Determine the [x, y] coordinate at the center of the cell enclosing the given text.  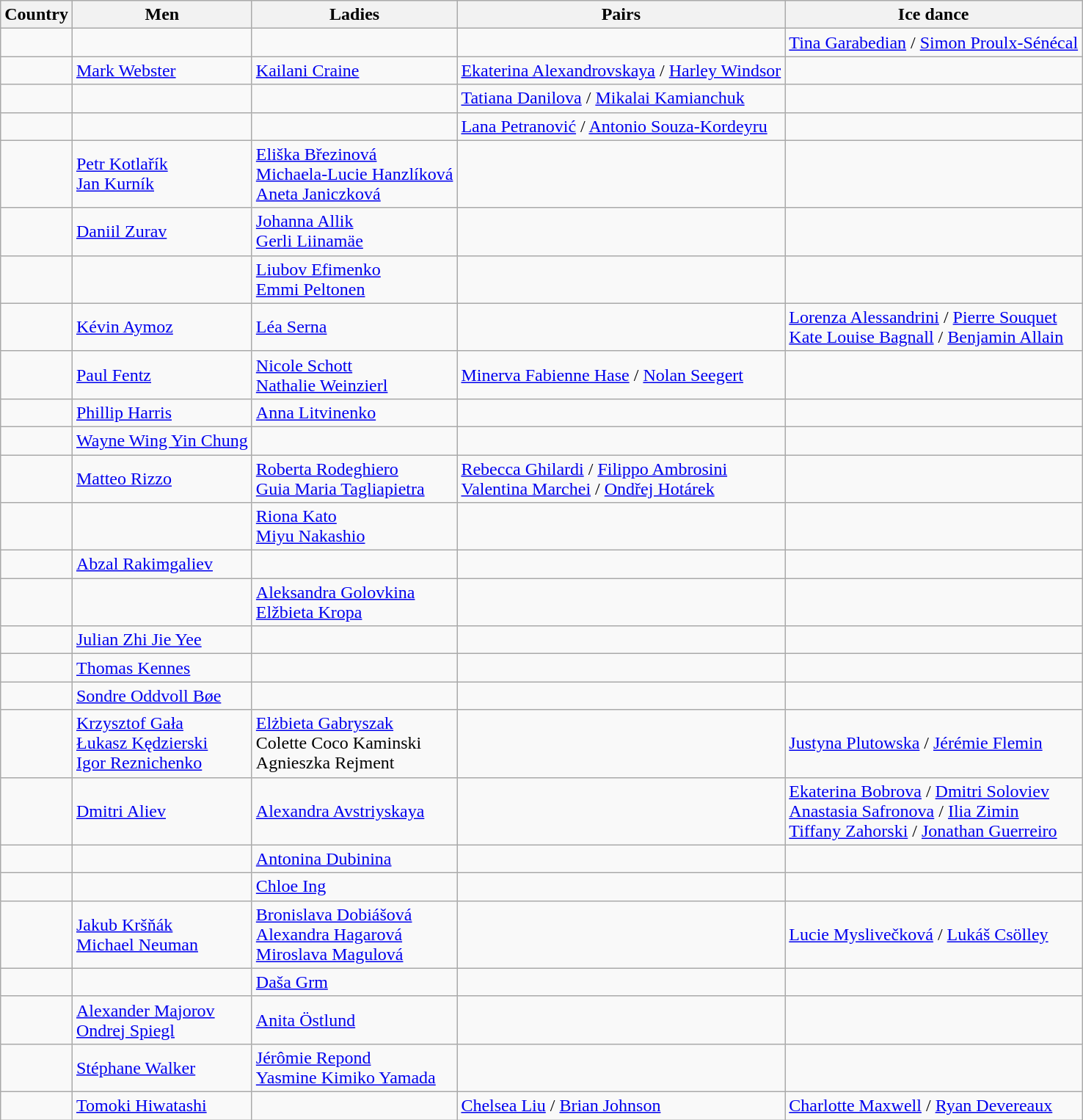
Johanna Allik Gerli Liinamäe [354, 232]
Ekaterina Bobrova / Dmitri Soloviev Anastasia Safronova / Ilia Zimin Tiffany Zahorski / Jonathan Guerreiro [933, 811]
Elżbieta Gabryszak Colette Coco Kaminski Agnieszka Rejment [354, 743]
Mark Webster [161, 70]
Minerva Fabienne Hase / Nolan Seegert [621, 374]
Antonina Dubinina [354, 859]
Chelsea Liu / Brian Johnson [621, 1105]
Anna Litvinenko [354, 412]
Daniil Zurav [161, 232]
Tatiana Danilova / Mikalai Kamianchuk [621, 98]
Eliška Březinová Michaela-Lucie Hanzlíková Aneta Janiczková [354, 174]
Daša Grm [354, 982]
Tina Garabedian / Simon Proulx-Sénécal [933, 43]
Aleksandra Golovkina Elžbieta Kropa [354, 602]
Thomas Kennes [161, 668]
Rebecca Ghilardi / Filippo Ambrosini Valentina Marchei / Ondřej Hotárek [621, 479]
Justyna Plutowska / Jérémie Flemin [933, 743]
Country [37, 15]
Abzal Rakimgaliev [161, 564]
Krzysztof Gała Łukasz Kędzierski Igor Reznichenko [161, 743]
Liubov Efimenko Emmi Peltonen [354, 279]
Stéphane Walker [161, 1067]
Charlotte Maxwell / Ryan Devereaux [933, 1105]
Matteo Rizzo [161, 479]
Anita Östlund [354, 1020]
Kailani Craine [354, 70]
Phillip Harris [161, 412]
Chloe Ing [354, 887]
Lorenza Alessandrini / Pierre Souquet Kate Louise Bagnall / Benjamin Allain [933, 327]
Kévin Aymoz [161, 327]
Lana Petranović / Antonio Souza-Kordeyru [621, 126]
Alexandra Avstriyskaya [354, 811]
Men [161, 15]
Ice dance [933, 15]
Ladies [354, 15]
Bronislava Dobiášová Alexandra Hagarová Miroslava Magulová [354, 934]
Pairs [621, 15]
Sondre Oddvoll Bøe [161, 696]
Tomoki Hiwatashi [161, 1105]
Ekaterina Alexandrovskaya / Harley Windsor [621, 70]
Jérômie Repond Yasmine Kimiko Yamada [354, 1067]
Roberta Rodeghiero Guia Maria Tagliapietra [354, 479]
Riona Kato Miyu Nakashio [354, 527]
Lucie Myslivečková / Lukáš Csölley [933, 934]
Alexander Majorov Ondrej Spiegl [161, 1020]
Nicole Schott Nathalie Weinzierl [354, 374]
Léa Serna [354, 327]
Wayne Wing Yin Chung [161, 440]
Julian Zhi Jie Yee [161, 640]
Dmitri Aliev [161, 811]
Paul Fentz [161, 374]
Jakub Kršňák Michael Neuman [161, 934]
Petr Kotlařík Jan Kurník [161, 174]
